From the cell containing the given text, extract its center point as [X, Y] coordinate. 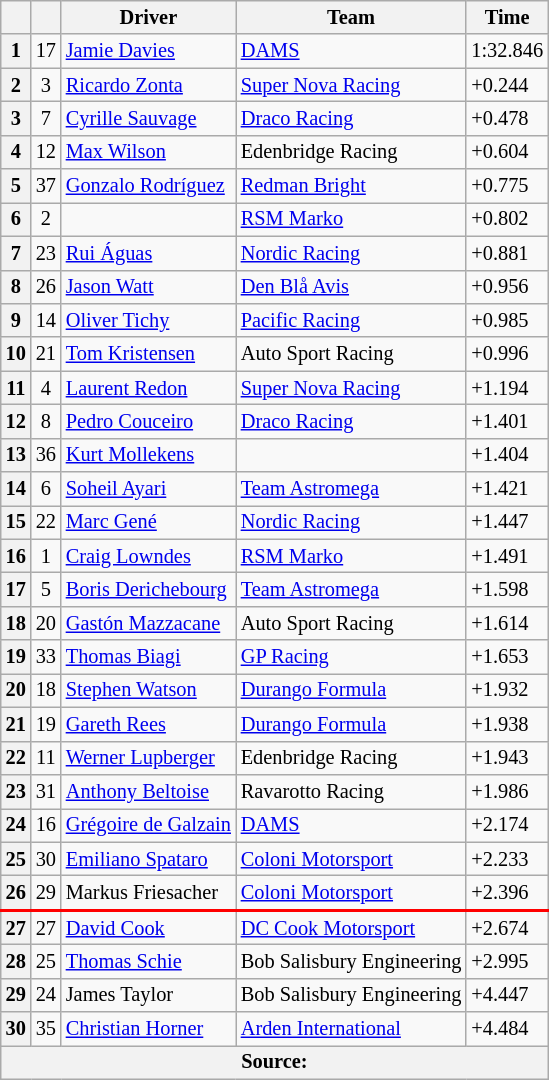
Laurent Redon [148, 388]
Source: [274, 1062]
Anthony Beltoise [148, 791]
13 [16, 455]
David Cook [148, 927]
35 [46, 1029]
Thomas Schie [148, 961]
Gareth Rees [148, 724]
36 [46, 455]
James Taylor [148, 995]
+1.653 [507, 657]
+0.244 [507, 85]
Pedro Couceiro [148, 421]
GP Racing [352, 657]
33 [46, 657]
+0.996 [507, 354]
Craig Lowndes [148, 556]
+0.881 [507, 253]
Jason Watt [148, 287]
+4.484 [507, 1029]
+1.194 [507, 388]
Pacific Racing [352, 320]
+1.404 [507, 455]
Gastón Mazzacane [148, 623]
Gonzalo Rodríguez [148, 186]
+1.938 [507, 724]
Ricardo Zonta [148, 85]
Grégoire de Galzain [148, 825]
Stephen Watson [148, 690]
+1.986 [507, 791]
Kurt Mollekens [148, 455]
Werner Lupberger [148, 758]
Thomas Biagi [148, 657]
Boris Derichebourg [148, 589]
+1.421 [507, 489]
Oliver Tichy [148, 320]
+0.604 [507, 152]
Den Blå Avis [352, 287]
Team [352, 17]
+0.478 [507, 118]
Cyrille Sauvage [148, 118]
37 [46, 186]
+1.447 [507, 522]
1:32.846 [507, 51]
15 [16, 522]
Driver [148, 17]
28 [16, 961]
+2.995 [507, 961]
Jamie Davies [148, 51]
+0.985 [507, 320]
Tom Kristensen [148, 354]
+2.233 [507, 859]
+1.614 [507, 623]
+2.396 [507, 892]
Max Wilson [148, 152]
+1.401 [507, 421]
10 [16, 354]
Rui Águas [148, 253]
9 [16, 320]
+0.802 [507, 219]
Redman Bright [352, 186]
+2.674 [507, 927]
Time [507, 17]
DC Cook Motorsport [352, 927]
Markus Friesacher [148, 892]
+1.932 [507, 690]
Soheil Ayari [148, 489]
Christian Horner [148, 1029]
+1.943 [507, 758]
+1.598 [507, 589]
Arden International [352, 1029]
Emiliano Spataro [148, 859]
Ravarotto Racing [352, 791]
+2.174 [507, 825]
Marc Gené [148, 522]
+1.491 [507, 556]
+4.447 [507, 995]
31 [46, 791]
+0.956 [507, 287]
+0.775 [507, 186]
